Search for the cell housing the specified text and yield its (X, Y) center coordinate. 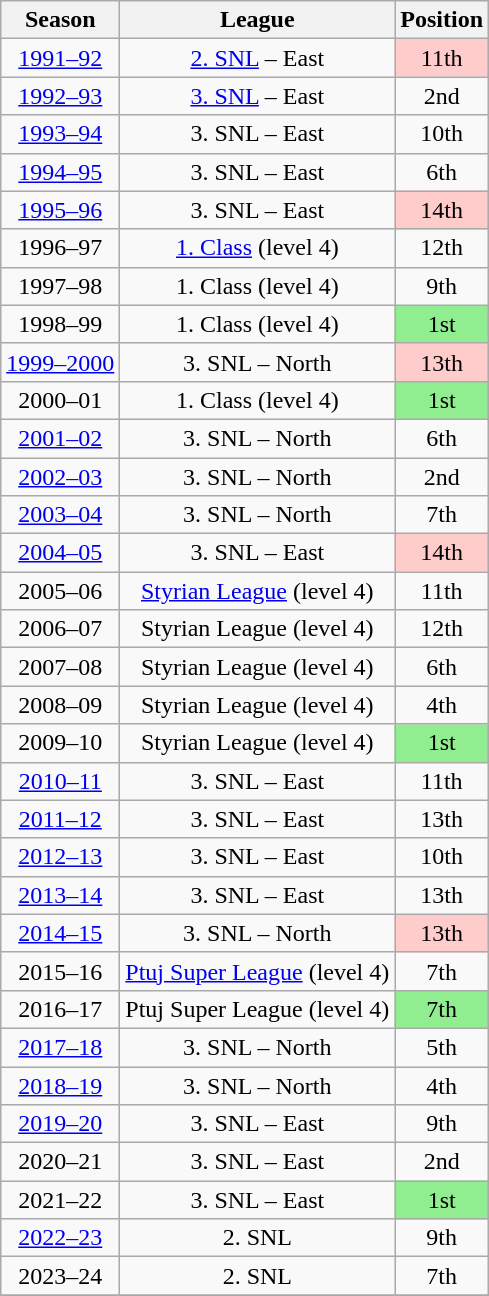
Position (442, 20)
5th (442, 1047)
2007–08 (60, 667)
2001–02 (60, 438)
2015–16 (60, 971)
2022–23 (60, 1238)
2014–15 (60, 933)
2009–10 (60, 743)
2018–19 (60, 1085)
1991–92 (60, 58)
2010–11 (60, 781)
1998–99 (60, 324)
2020–21 (60, 1162)
2023–24 (60, 1276)
1997–98 (60, 286)
1994–95 (60, 172)
Season (60, 20)
2017–18 (60, 1047)
2. SNL – East (258, 58)
2000–01 (60, 400)
1992–93 (60, 96)
2013–14 (60, 895)
2004–05 (60, 553)
2019–20 (60, 1124)
2016–17 (60, 1009)
1993–94 (60, 134)
2008–09 (60, 705)
2021–22 (60, 1200)
1995–96 (60, 210)
2011–12 (60, 819)
2002–03 (60, 477)
League (258, 20)
1999–2000 (60, 362)
2012–13 (60, 857)
2005–06 (60, 591)
2003–04 (60, 515)
2006–07 (60, 629)
1996–97 (60, 248)
